Return (X, Y) of the center of cell containing provided text 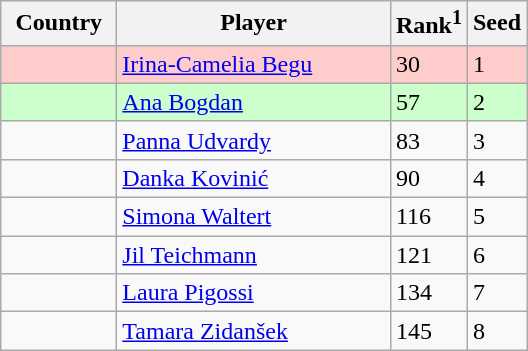
121 (428, 255)
Laura Pigossi (254, 293)
7 (496, 293)
Country (59, 24)
145 (428, 331)
Simona Waltert (254, 217)
2 (496, 102)
Danka Kovinić (254, 178)
57 (428, 102)
6 (496, 255)
Panna Udvardy (254, 140)
116 (428, 217)
Tamara Zidanšek (254, 331)
90 (428, 178)
3 (496, 140)
134 (428, 293)
Rank1 (428, 24)
5 (496, 217)
1 (496, 64)
Player (254, 24)
Jil Teichmann (254, 255)
8 (496, 331)
30 (428, 64)
4 (496, 178)
Ana Bogdan (254, 102)
83 (428, 140)
Seed (496, 24)
Irina-Camelia Begu (254, 64)
